Scan for the cell matching the given text and deliver its (X, Y) coordinate at center. 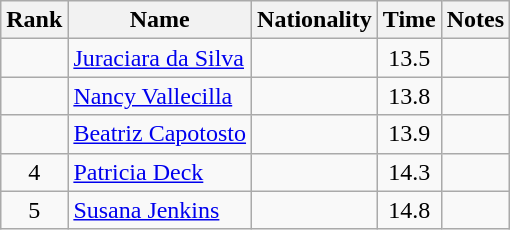
13.5 (409, 58)
Nationality (315, 20)
14.8 (409, 210)
14.3 (409, 172)
Notes (475, 20)
Name (160, 20)
Time (409, 20)
4 (34, 172)
Susana Jenkins (160, 210)
13.8 (409, 96)
Nancy Vallecilla (160, 96)
Beatriz Capotosto (160, 134)
Juraciara da Silva (160, 58)
5 (34, 210)
13.9 (409, 134)
Patricia Deck (160, 172)
Rank (34, 20)
